Find where the given text appears and provide that cell's center as (X, Y) coordinate. 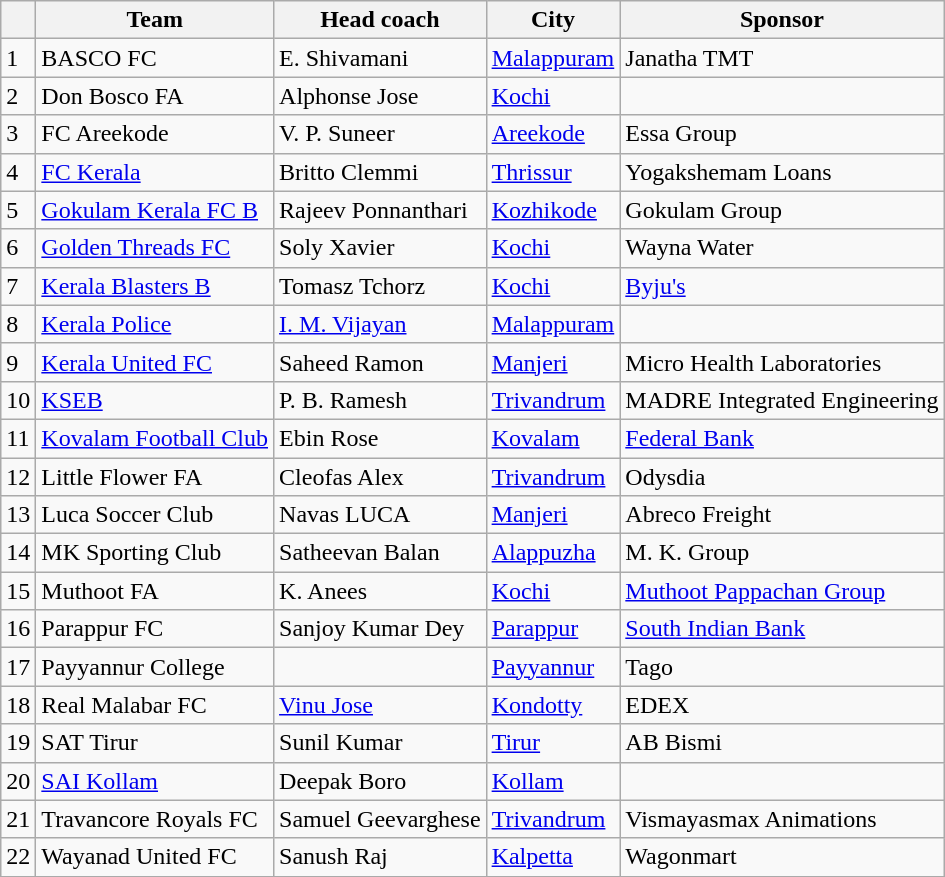
22 (18, 857)
6 (18, 248)
Gokulam Kerala FC B (155, 210)
Micro Health Laboratories (782, 362)
SAI Kollam (155, 781)
Britto Clemmi (380, 172)
5 (18, 210)
Team (155, 20)
Little Flower FA (155, 477)
Ebin Rose (380, 438)
Parappur (553, 629)
20 (18, 781)
Payyannur (553, 667)
16 (18, 629)
M. K. Group (782, 553)
V. P. Suneer (380, 134)
Real Malabar FC (155, 705)
Kovalam Football Club (155, 438)
FC Areekode (155, 134)
Federal Bank (782, 438)
Alappuzha (553, 553)
4 (18, 172)
Wagonmart (782, 857)
Kerala Police (155, 324)
18 (18, 705)
Payyannur College (155, 667)
Don Bosco FA (155, 96)
Tomasz Tchorz (380, 286)
13 (18, 515)
14 (18, 553)
Vismayasmax Animations (782, 819)
Rajeev Ponnanthari (380, 210)
Vinu Jose (380, 705)
KSEB (155, 400)
Muthoot FA (155, 591)
Alphonse Jose (380, 96)
EDEX (782, 705)
E. Shivamani (380, 58)
Tirur (553, 743)
Cleofas Alex (380, 477)
Yogakshemam Loans (782, 172)
Samuel Geevarghese (380, 819)
12 (18, 477)
Muthoot Pappachan Group (782, 591)
Parappur FC (155, 629)
Janatha TMT (782, 58)
Sanjoy Kumar Dey (380, 629)
Areekode (553, 134)
BASCO FC (155, 58)
Kozhikode (553, 210)
15 (18, 591)
Sanush Raj (380, 857)
Kerala Blasters B (155, 286)
Byju's (782, 286)
Odysdia (782, 477)
South Indian Bank (782, 629)
Tago (782, 667)
Kollam (553, 781)
Travancore Royals FC (155, 819)
10 (18, 400)
2 (18, 96)
Gokulam Group (782, 210)
8 (18, 324)
Kerala United FC (155, 362)
Kovalam (553, 438)
I. M. Vijayan (380, 324)
Luca Soccer Club (155, 515)
MADRE Integrated Engineering (782, 400)
SAT Tirur (155, 743)
19 (18, 743)
Sunil Kumar (380, 743)
Essa Group (782, 134)
Navas LUCA (380, 515)
11 (18, 438)
Kalpetta (553, 857)
City (553, 20)
Wayanad United FC (155, 857)
1 (18, 58)
Wayna Water (782, 248)
MK Sporting Club (155, 553)
3 (18, 134)
P. B. Ramesh (380, 400)
Golden Threads FC (155, 248)
7 (18, 286)
Sponsor (782, 20)
Head coach (380, 20)
Thrissur (553, 172)
AB Bismi (782, 743)
21 (18, 819)
Kondotty (553, 705)
Soly Xavier (380, 248)
Satheevan Balan (380, 553)
17 (18, 667)
FC Kerala (155, 172)
Abreco Freight (782, 515)
Deepak Boro (380, 781)
Saheed Ramon (380, 362)
9 (18, 362)
K. Anees (380, 591)
